Provide the (x, y) coordinate of the cell's center where the given text is located.  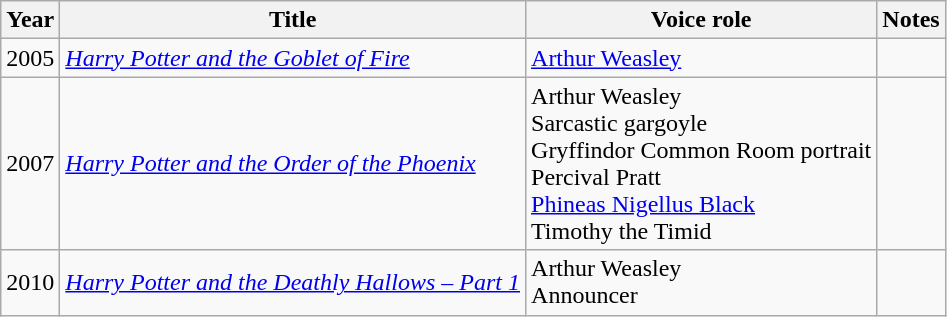
Arthur Weasley (702, 58)
Harry Potter and the Deathly Hallows – Part 1 (293, 282)
Harry Potter and the Goblet of Fire (293, 58)
Voice role (702, 20)
Title (293, 20)
2005 (30, 58)
Arthur WeasleyAnnouncer (702, 282)
Year (30, 20)
Harry Potter and the Order of the Phoenix (293, 164)
2010 (30, 282)
Arthur WeasleySarcastic gargoyleGryffindor Common Room portraitPercival PrattPhineas Nigellus BlackTimothy the Timid (702, 164)
2007 (30, 164)
Notes (911, 20)
